Capture the cell that displays the provided text and extract its [x, y] central coordinate. 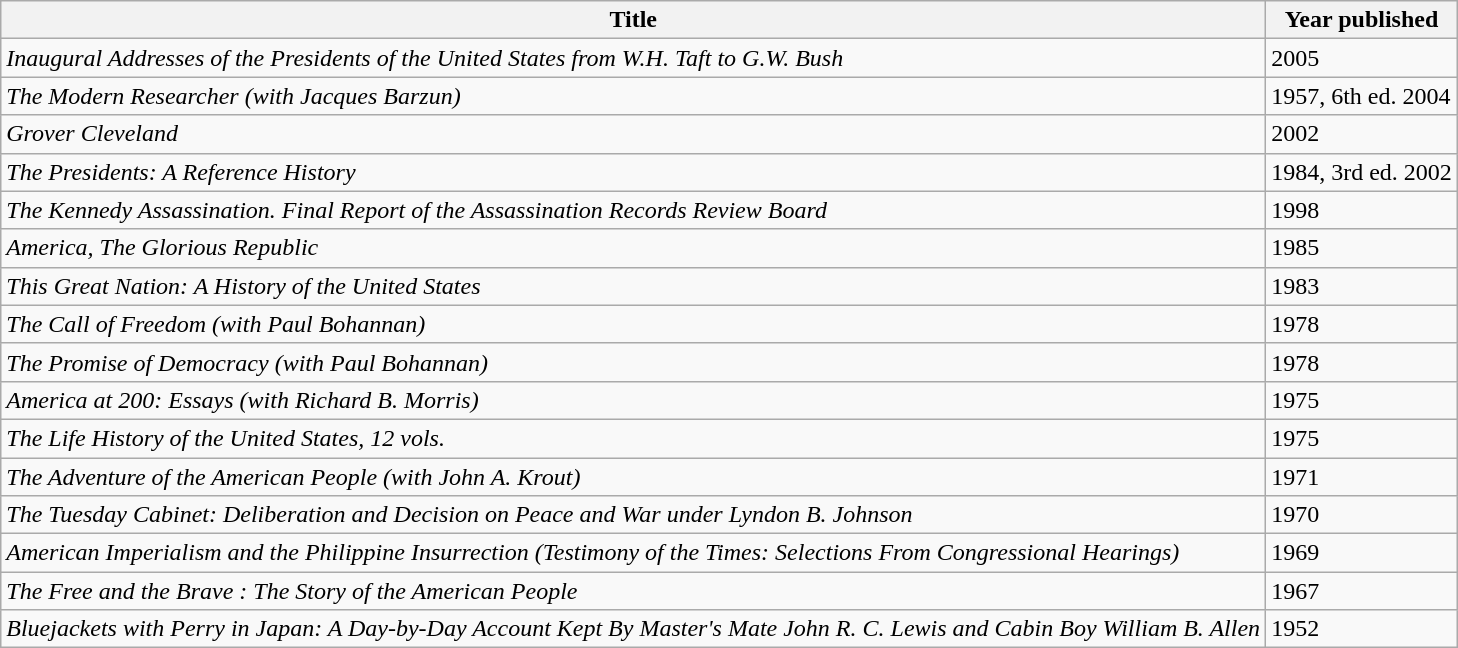
1983 [1362, 286]
Grover Cleveland [634, 134]
This Great Nation: A History of the United States [634, 286]
1970 [1362, 515]
Bluejackets with Perry in Japan: A Day-by-Day Account Kept By Master's Mate John R. C. Lewis and Cabin Boy William B. Allen [634, 629]
America at 200: Essays (with Richard B. Morris) [634, 400]
1967 [1362, 591]
1952 [1362, 629]
2005 [1362, 58]
1957, 6th ed. 2004 [1362, 96]
The Kennedy Assassination. Final Report of the Assassination Records Review Board [634, 210]
The Call of Freedom (with Paul Bohannan) [634, 324]
The Presidents: A Reference History [634, 172]
Title [634, 20]
The Free and the Brave : The Story of the American People [634, 591]
1984, 3rd ed. 2002 [1362, 172]
1969 [1362, 553]
America, The Glorious Republic [634, 248]
1998 [1362, 210]
Inaugural Addresses of the Presidents of the United States from W.H. Taft to G.W. Bush [634, 58]
The Life History of the United States, 12 vols. [634, 438]
The Adventure of the American People (with John A. Krout) [634, 477]
Year published [1362, 20]
American Imperialism and the Philippine Insurrection (Testimony of the Times: Selections From Congressional Hearings) [634, 553]
2002 [1362, 134]
1971 [1362, 477]
The Tuesday Cabinet: Deliberation and Decision on Peace and War under Lyndon B. Johnson [634, 515]
1985 [1362, 248]
The Promise of Democracy (with Paul Bohannan) [634, 362]
The Modern Researcher (with Jacques Barzun) [634, 96]
